Find where the given text appears and provide that cell's center as (x, y) coordinate. 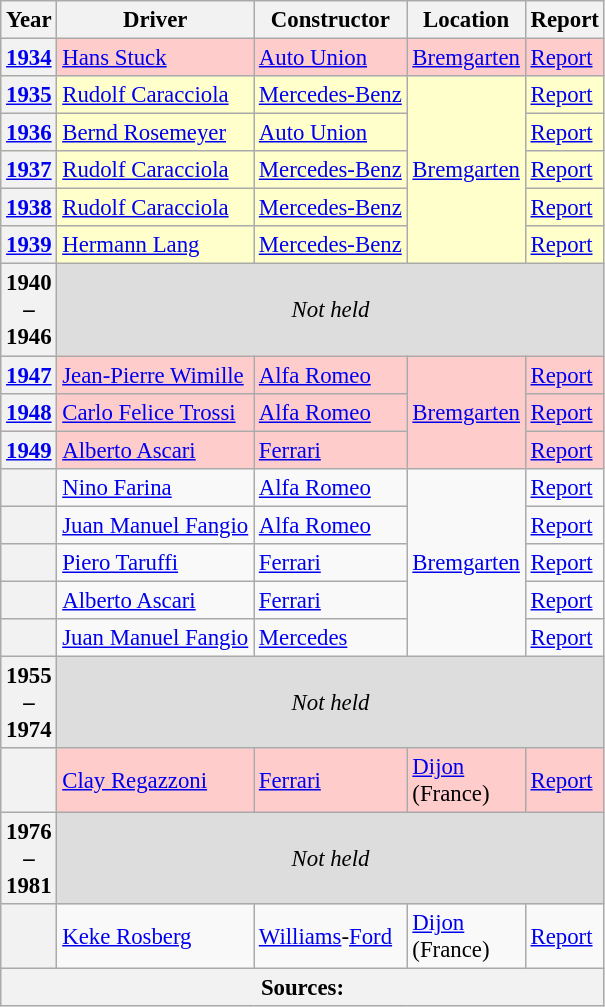
Mercedes (331, 638)
1948 (29, 412)
Nino Farina (156, 487)
Hans Stuck (156, 58)
1947 (29, 375)
1976–1981 (29, 859)
Jean-Pierre Wimille (156, 375)
1940–1946 (29, 310)
Piero Taruffi (156, 563)
Driver (156, 20)
Hermann Lang (156, 245)
Carlo Felice Trossi (156, 412)
Year (29, 20)
1955–1974 (29, 702)
Constructor (331, 20)
1949 (29, 450)
Sources: (302, 988)
Location (466, 20)
Bernd Rosemeyer (156, 133)
1938 (29, 208)
1937 (29, 170)
1935 (29, 95)
1934 (29, 58)
1939 (29, 245)
Williams-Ford (331, 936)
Clay Regazzoni (156, 780)
Keke Rosberg (156, 936)
1936 (29, 133)
